Output the (x, y) coordinate of the center of the cell containing the given text.  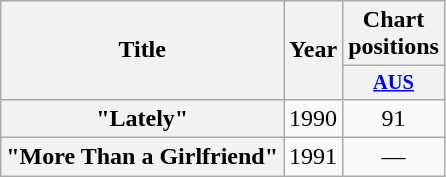
Year (314, 50)
"More Than a Girlfriend" (142, 157)
1991 (314, 157)
"Lately" (142, 118)
1990 (314, 118)
Chart positions (394, 34)
91 (394, 118)
AUS (394, 83)
— (394, 157)
Title (142, 50)
